Identify which cell holds the provided text, then report its (X, Y) central coordinate. 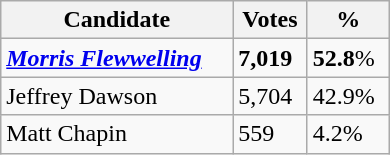
559 (270, 134)
4.2% (348, 134)
52.8% (348, 58)
Jeffrey Dawson (117, 96)
Candidate (117, 20)
% (348, 20)
Votes (270, 20)
5,704 (270, 96)
42.9% (348, 96)
7,019 (270, 58)
Matt Chapin (117, 134)
Morris Flewwelling (117, 58)
